Detect which cell encompasses the target text, then output its (X, Y) center coordinate. 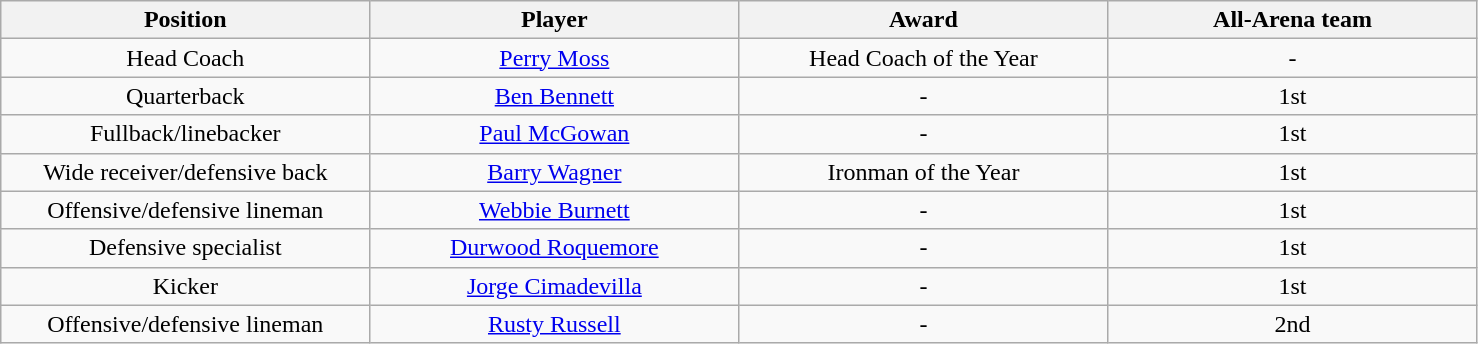
Barry Wagner (554, 172)
Head Coach (186, 58)
Paul McGowan (554, 134)
Defensive specialist (186, 248)
Quarterback (186, 96)
Fullback/linebacker (186, 134)
2nd (1292, 324)
All-Arena team (1292, 20)
Jorge Cimadevilla (554, 286)
Position (186, 20)
Kicker (186, 286)
Webbie Burnett (554, 210)
Head Coach of the Year (924, 58)
Ironman of the Year (924, 172)
Rusty Russell (554, 324)
Durwood Roquemore (554, 248)
Player (554, 20)
Perry Moss (554, 58)
Ben Bennett (554, 96)
Award (924, 20)
Wide receiver/defensive back (186, 172)
